Determine the [x, y] coordinate at the center of the cell enclosing the given text.  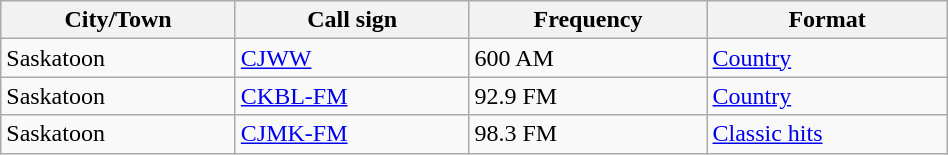
Format [827, 20]
CJMK-FM [352, 134]
Frequency [588, 20]
Classic hits [827, 134]
CKBL-FM [352, 96]
Call sign [352, 20]
600 AM [588, 58]
CJWW [352, 58]
98.3 FM [588, 134]
92.9 FM [588, 96]
City/Town [118, 20]
